Locate the cell with the specified text and output its (X, Y) center coordinate. 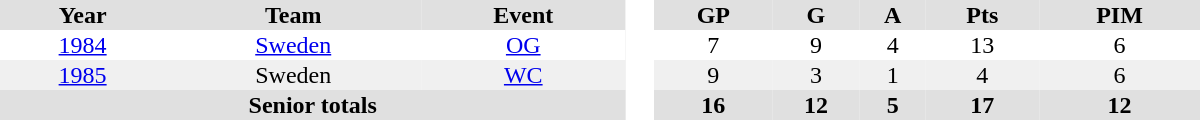
G (816, 15)
5 (893, 105)
17 (982, 105)
A (893, 15)
13 (982, 45)
1985 (82, 75)
1984 (82, 45)
16 (713, 105)
Event (523, 15)
OG (523, 45)
GP (713, 15)
Pts (982, 15)
1 (893, 75)
Team (293, 15)
Year (82, 15)
3 (816, 75)
WC (523, 75)
7 (713, 45)
PIM (1120, 15)
Senior totals (312, 105)
